Identify which cell holds the provided text, then report its (x, y) central coordinate. 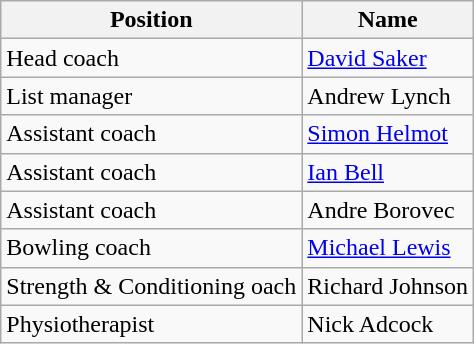
David Saker (388, 58)
Simon Helmot (388, 134)
Position (152, 20)
Richard Johnson (388, 286)
List manager (152, 96)
Strength & Conditioning oach (152, 286)
Name (388, 20)
Physiotherapist (152, 324)
Andre Borovec (388, 210)
Nick Adcock (388, 324)
Ian Bell (388, 172)
Head coach (152, 58)
Bowling coach (152, 248)
Andrew Lynch (388, 96)
Michael Lewis (388, 248)
